Pinpoint the cell where the given text exists, returning its [x, y] midpoint coordinate. 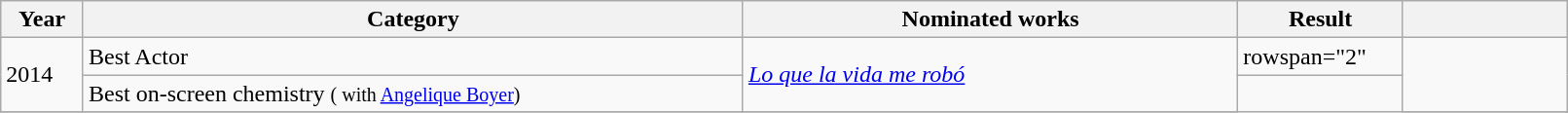
Category [413, 19]
Nominated works [990, 19]
Result [1320, 19]
Lo que la vida me robó [990, 75]
rowspan="2" [1320, 56]
Best on-screen chemistry ( with Angelique Boyer) [413, 94]
Best Actor [413, 56]
2014 [43, 75]
Year [43, 19]
